Pinpoint the cell where the given text exists, returning its [x, y] midpoint coordinate. 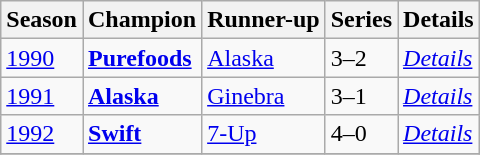
Ginebra [264, 96]
Runner-up [264, 20]
4–0 [361, 134]
Purefoods [142, 58]
Season [42, 20]
Champion [142, 20]
7-Up [264, 134]
1991 [42, 96]
1990 [42, 58]
3–2 [361, 58]
1992 [42, 134]
Swift [142, 134]
3–1 [361, 96]
Series [361, 20]
